From the cell containing the given text, extract its center point as [x, y] coordinate. 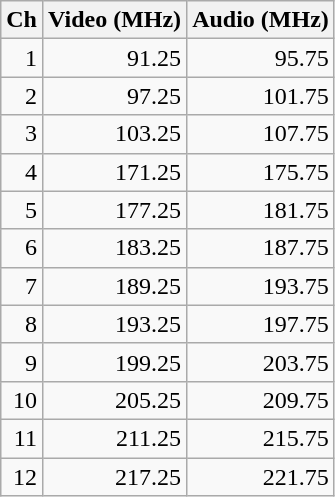
171.25 [114, 172]
199.25 [114, 362]
187.75 [261, 248]
205.25 [114, 400]
6 [22, 248]
221.75 [261, 477]
203.75 [261, 362]
197.75 [261, 324]
Ch [22, 20]
211.25 [114, 438]
7 [22, 286]
181.75 [261, 210]
103.25 [114, 134]
189.25 [114, 286]
10 [22, 400]
4 [22, 172]
175.75 [261, 172]
209.75 [261, 400]
101.75 [261, 96]
11 [22, 438]
215.75 [261, 438]
3 [22, 134]
107.75 [261, 134]
91.25 [114, 58]
5 [22, 210]
97.25 [114, 96]
9 [22, 362]
217.25 [114, 477]
Audio (MHz) [261, 20]
12 [22, 477]
193.75 [261, 286]
Video (MHz) [114, 20]
183.25 [114, 248]
177.25 [114, 210]
2 [22, 96]
8 [22, 324]
95.75 [261, 58]
193.25 [114, 324]
1 [22, 58]
